Return [X, Y] of the center of cell containing provided text 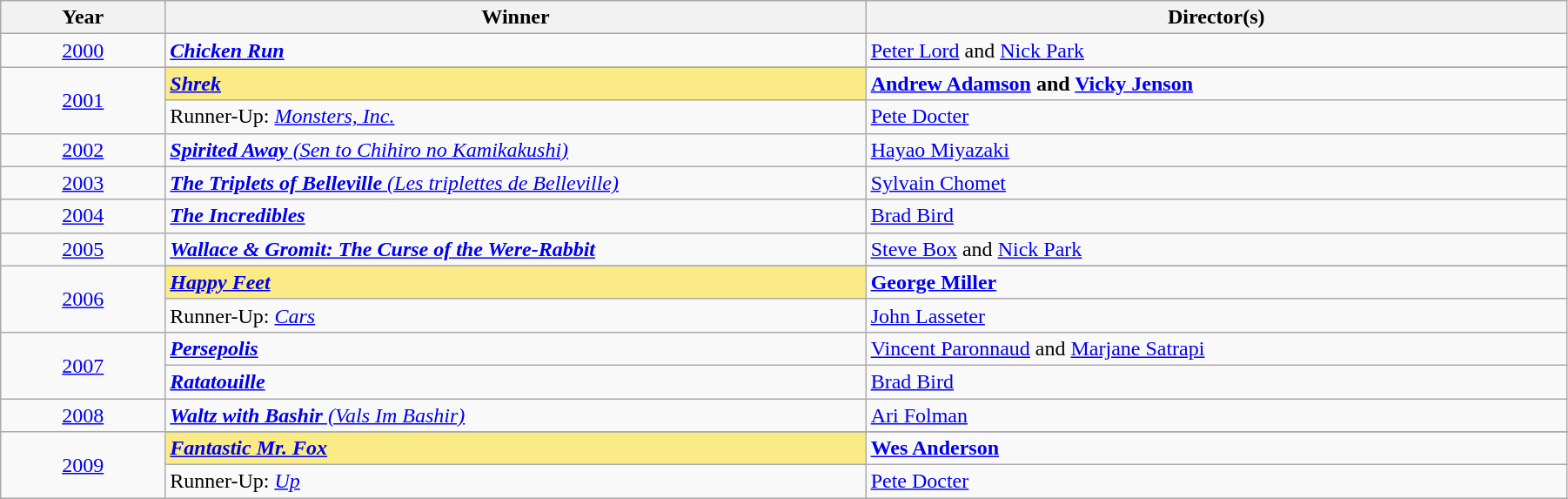
2003 [84, 183]
Ari Folman [1216, 415]
Runner-Up: Cars [515, 315]
Wes Anderson [1216, 448]
Vincent Paronnaud and Marjane Satrapi [1216, 348]
Sylvain Chomet [1216, 183]
2008 [84, 415]
Hayao Miyazaki [1216, 150]
Spirited Away (Sen to Chihiro no Kamikakushi) [515, 150]
2001 [84, 100]
The Triplets of Belleville (Les triplettes de Belleville) [515, 183]
Waltz with Bashir (Vals Im Bashir) [515, 415]
Peter Lord and Nick Park [1216, 51]
George Miller [1216, 282]
Shrek [515, 84]
Happy Feet [515, 282]
Year [84, 17]
Chicken Run [515, 51]
2002 [84, 150]
Ratatouille [515, 381]
2009 [84, 465]
Andrew Adamson and Vicky Jenson [1216, 84]
Steve Box and Nick Park [1216, 249]
Runner-Up: Monsters, Inc. [515, 117]
2006 [84, 299]
2005 [84, 249]
The Incredibles [515, 216]
2000 [84, 51]
2004 [84, 216]
John Lasseter [1216, 315]
Winner [515, 17]
Director(s) [1216, 17]
Runner-Up: Up [515, 482]
Wallace & Gromit: The Curse of the Were-Rabbit [515, 249]
2007 [84, 365]
Persepolis [515, 348]
Fantastic Mr. Fox [515, 448]
